Capture the cell that displays the provided text and extract its (x, y) central coordinate. 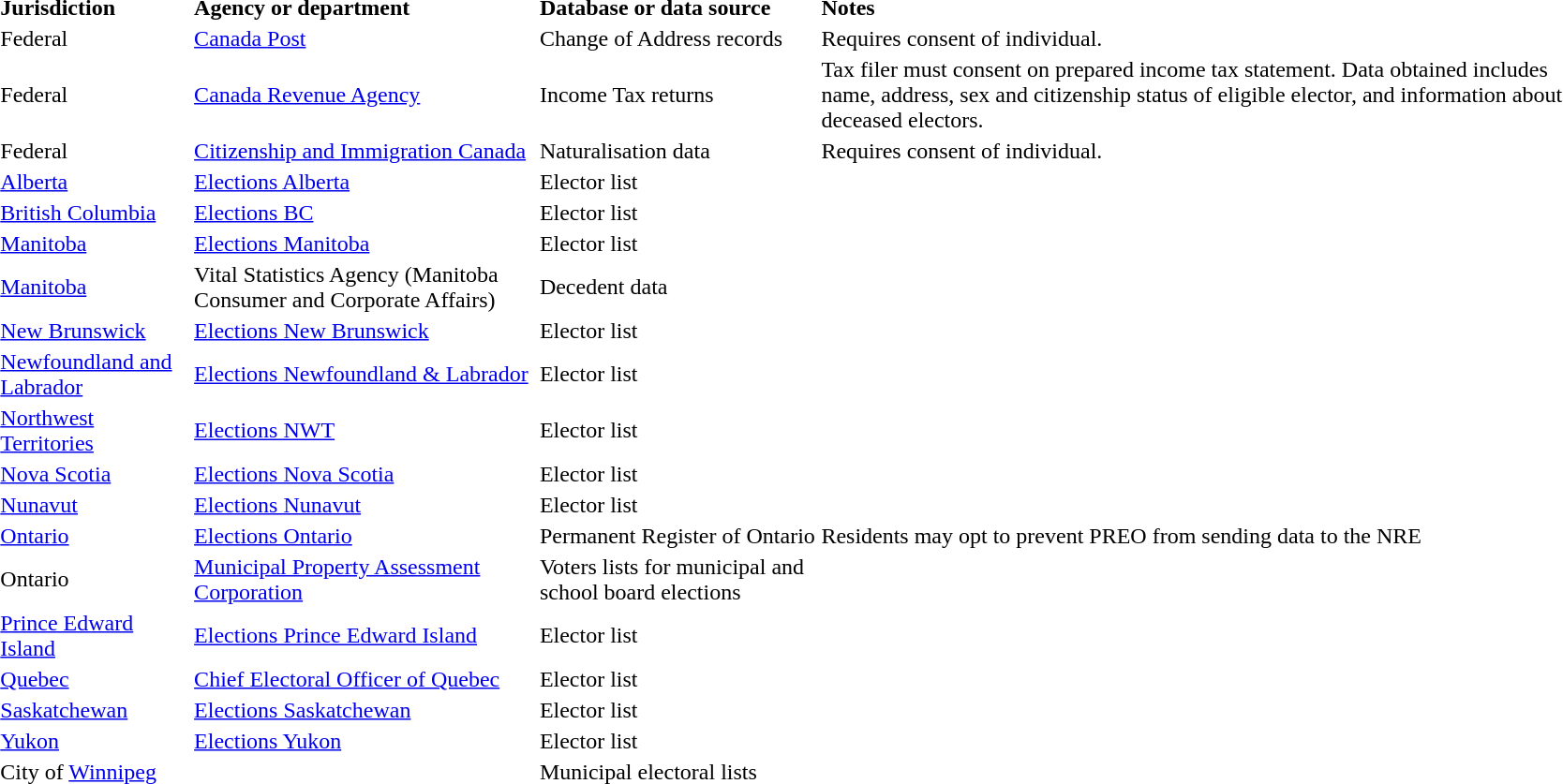
Canada Post (365, 38)
Elections NWT (365, 431)
Elections Nunavut (365, 505)
Income Tax returns (677, 95)
Elections Nova Scotia (365, 474)
Elections Yukon (365, 741)
Elections Ontario (365, 536)
Naturalisation data (677, 151)
Chief Electoral Officer of Quebec (365, 679)
Elections Newfoundland & Labrador (365, 375)
Elections Alberta (365, 182)
Elections New Brunswick (365, 331)
Citizenship and Immigration Canada (365, 151)
Voters lists for municipal and school board elections (677, 579)
Elections Prince Edward Island (365, 635)
Change of Address records (677, 38)
Canada Revenue Agency (365, 95)
Elections BC (365, 213)
Elections Saskatchewan (365, 710)
Permanent Register of Ontario (677, 536)
Vital Statistics Agency (Manitoba Consumer and Corporate Affairs) (365, 287)
Municipal Property Assessment Corporation (365, 579)
Decedent data (677, 287)
Elections Manitoba (365, 244)
